Determine the (X, Y) coordinate at the center of the cell enclosing the given text.  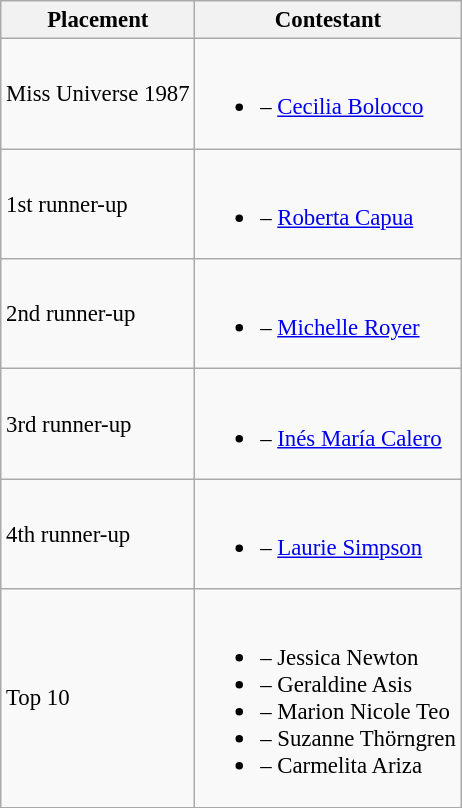
3rd runner-up (98, 424)
Contestant (328, 20)
1st runner-up (98, 204)
Placement (98, 20)
Top 10 (98, 698)
– Cecilia Bolocco (328, 94)
4th runner-up (98, 534)
– Michelle Royer (328, 314)
– Laurie Simpson (328, 534)
– Inés María Calero (328, 424)
Miss Universe 1987 (98, 94)
– Jessica Newton – Geraldine Asis – Marion Nicole Teo – Suzanne Thörngren – Carmelita Ariza (328, 698)
2nd runner-up (98, 314)
– Roberta Capua (328, 204)
